From the cell containing the given text, extract its center point as [X, Y] coordinate. 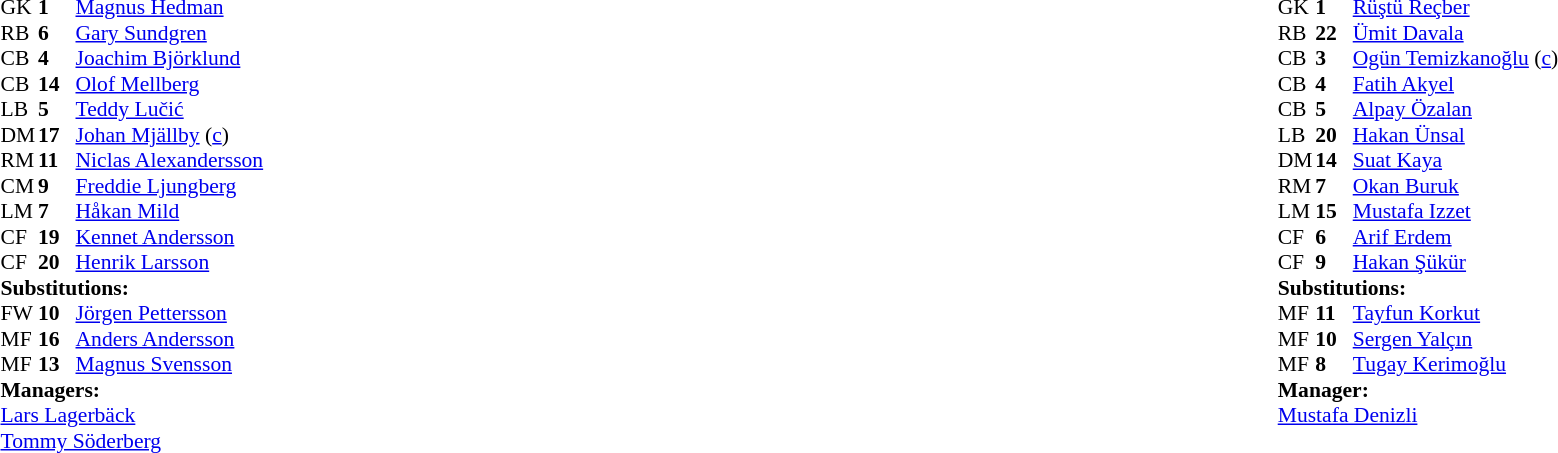
Lars LagerbäckTommy Söderberg [132, 428]
Kennet Andersson [170, 237]
Henrik Larsson [170, 263]
Anders Andersson [170, 339]
17 [57, 135]
Managers: [132, 390]
3 [1334, 59]
19 [57, 237]
FW [19, 313]
22 [1334, 33]
Olof Mellberg [170, 84]
Jörgen Pettersson [170, 313]
Freddie Ljungberg [170, 186]
Substitutions: [132, 288]
8 [1334, 365]
Joachim Björklund [170, 59]
16 [57, 339]
Håkan Mild [170, 211]
13 [57, 365]
CM [19, 186]
Johan Mjällby (c) [170, 135]
15 [1334, 211]
Magnus Svensson [170, 365]
Niclas Alexandersson [170, 161]
Gary Sundgren [170, 33]
Teddy Lučić [170, 109]
